Identify which cell holds the provided text, then report its (X, Y) central coordinate. 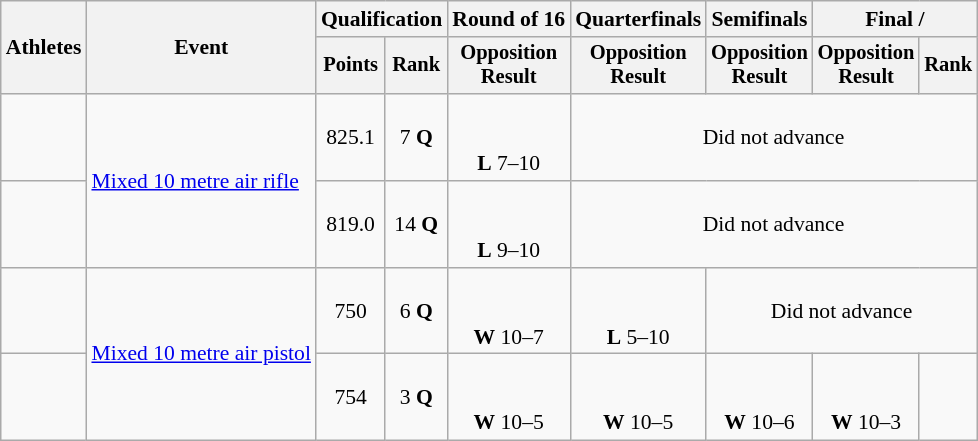
Mixed 10 metre air rifle (201, 180)
W 10–3 (866, 398)
819.0 (350, 224)
825.1 (350, 138)
6 Q (416, 312)
L 5–10 (638, 312)
Event (201, 48)
W 10–7 (508, 312)
3 Q (416, 398)
L 7–10 (508, 138)
Round of 16 (508, 19)
750 (350, 312)
W 10–6 (760, 398)
7 Q (416, 138)
14 Q (416, 224)
Points (350, 66)
Qualification (382, 19)
Semifinals (760, 19)
Mixed 10 metre air pistol (201, 354)
Final / (895, 19)
L 9–10 (508, 224)
754 (350, 398)
Quarterfinals (638, 19)
Athletes (44, 48)
